Detect which cell encompasses the target text, then output its (X, Y) center coordinate. 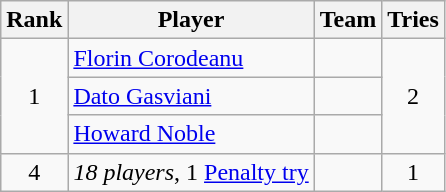
Howard Noble (191, 134)
Tries (414, 20)
Florin Corodeanu (191, 58)
Dato Gasviani (191, 96)
Team (348, 20)
4 (34, 172)
2 (414, 96)
Rank (34, 20)
Player (191, 20)
18 players, 1 Penalty try (191, 172)
